Identify which cell holds the provided text, then report its (x, y) central coordinate. 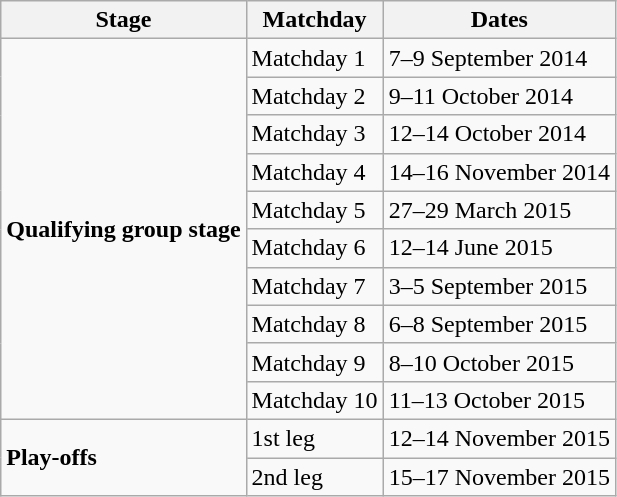
12–14 June 2015 (499, 248)
Play-offs (124, 457)
11–13 October 2015 (499, 400)
Matchday 3 (314, 134)
8–10 October 2015 (499, 362)
Matchday 8 (314, 324)
9–11 October 2014 (499, 96)
3–5 September 2015 (499, 286)
27–29 March 2015 (499, 210)
12–14 October 2014 (499, 134)
Stage (124, 20)
15–17 November 2015 (499, 477)
Matchday (314, 20)
Matchday 4 (314, 172)
Dates (499, 20)
Matchday 7 (314, 286)
Qualifying group stage (124, 230)
Matchday 5 (314, 210)
Matchday 6 (314, 248)
Matchday 10 (314, 400)
6–8 September 2015 (499, 324)
12–14 November 2015 (499, 438)
Matchday 2 (314, 96)
7–9 September 2014 (499, 58)
14–16 November 2014 (499, 172)
1st leg (314, 438)
Matchday 1 (314, 58)
2nd leg (314, 477)
Matchday 9 (314, 362)
